Determine the (x, y) coordinate at the center of the cell enclosing the given text.  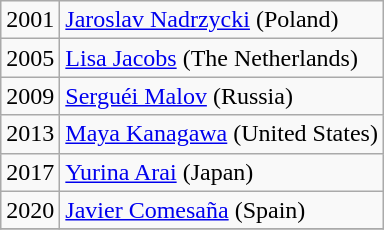
2009 (30, 96)
Yurina Arai (Japan) (222, 172)
2001 (30, 20)
Maya Kanagawa (United States) (222, 134)
2020 (30, 210)
Serguéi Malov (Russia) (222, 96)
Lisa Jacobs (The Netherlands) (222, 58)
Jaroslav Nadrzycki (Poland) (222, 20)
Javier Comesaña (Spain) (222, 210)
2005 (30, 58)
2017 (30, 172)
2013 (30, 134)
